Detect which cell encompasses the target text, then output its [x, y] center coordinate. 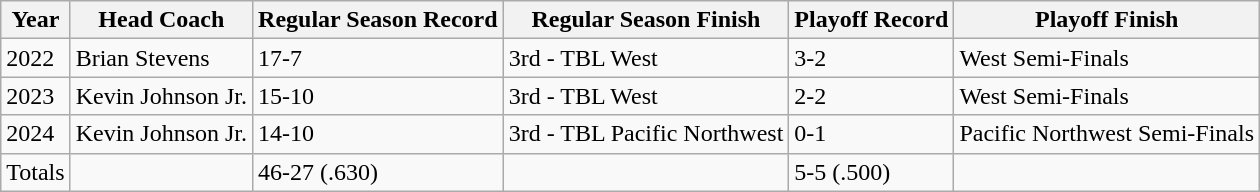
Pacific Northwest Semi-Finals [1107, 134]
Regular Season Finish [646, 20]
Playoff Finish [1107, 20]
Year [36, 20]
3-2 [872, 58]
14-10 [378, 134]
Playoff Record [872, 20]
2023 [36, 96]
2022 [36, 58]
2-2 [872, 96]
5-5 (.500) [872, 172]
Totals [36, 172]
46-27 (.630) [378, 172]
2024 [36, 134]
17-7 [378, 58]
Head Coach [161, 20]
Brian Stevens [161, 58]
3rd - TBL Pacific Northwest [646, 134]
15-10 [378, 96]
Regular Season Record [378, 20]
0-1 [872, 134]
